From the cell containing the given text, extract its center point as [X, Y] coordinate. 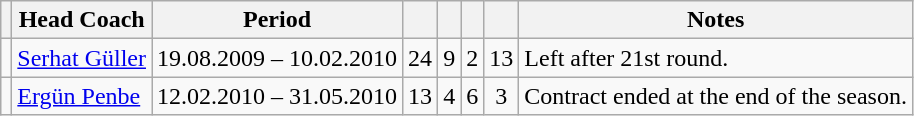
Serhat Güller [82, 58]
9 [450, 58]
Contract ended at the end of the season. [716, 96]
19.08.2009 – 10.02.2010 [278, 58]
Ergün Penbe [82, 96]
4 [450, 96]
12.02.2010 – 31.05.2010 [278, 96]
Head Coach [82, 20]
Left after 21st round. [716, 58]
Notes [716, 20]
2 [472, 58]
Period [278, 20]
6 [472, 96]
24 [420, 58]
3 [502, 96]
